For the text-containing cell, return its midpoint in (X, Y) coordinate format. 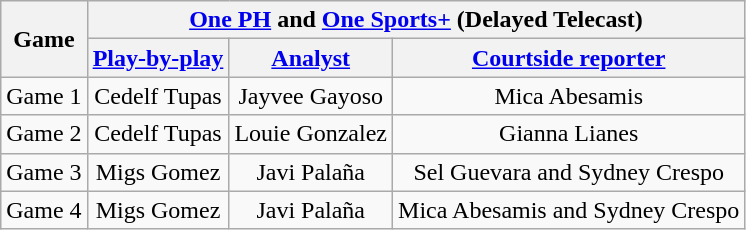
Game 1 (44, 96)
Game 3 (44, 172)
Game 4 (44, 210)
Play-by-play (158, 58)
Courtside reporter (569, 58)
Analyst (311, 58)
Game 2 (44, 134)
Jayvee Gayoso (311, 96)
Gianna Lianes (569, 134)
Louie Gonzalez (311, 134)
Game (44, 39)
Sel Guevara and Sydney Crespo (569, 172)
One PH and One Sports+ (Delayed Telecast) (416, 20)
Mica Abesamis and Sydney Crespo (569, 210)
Mica Abesamis (569, 96)
